Determine the (X, Y) coordinate at the center of the cell enclosing the given text.  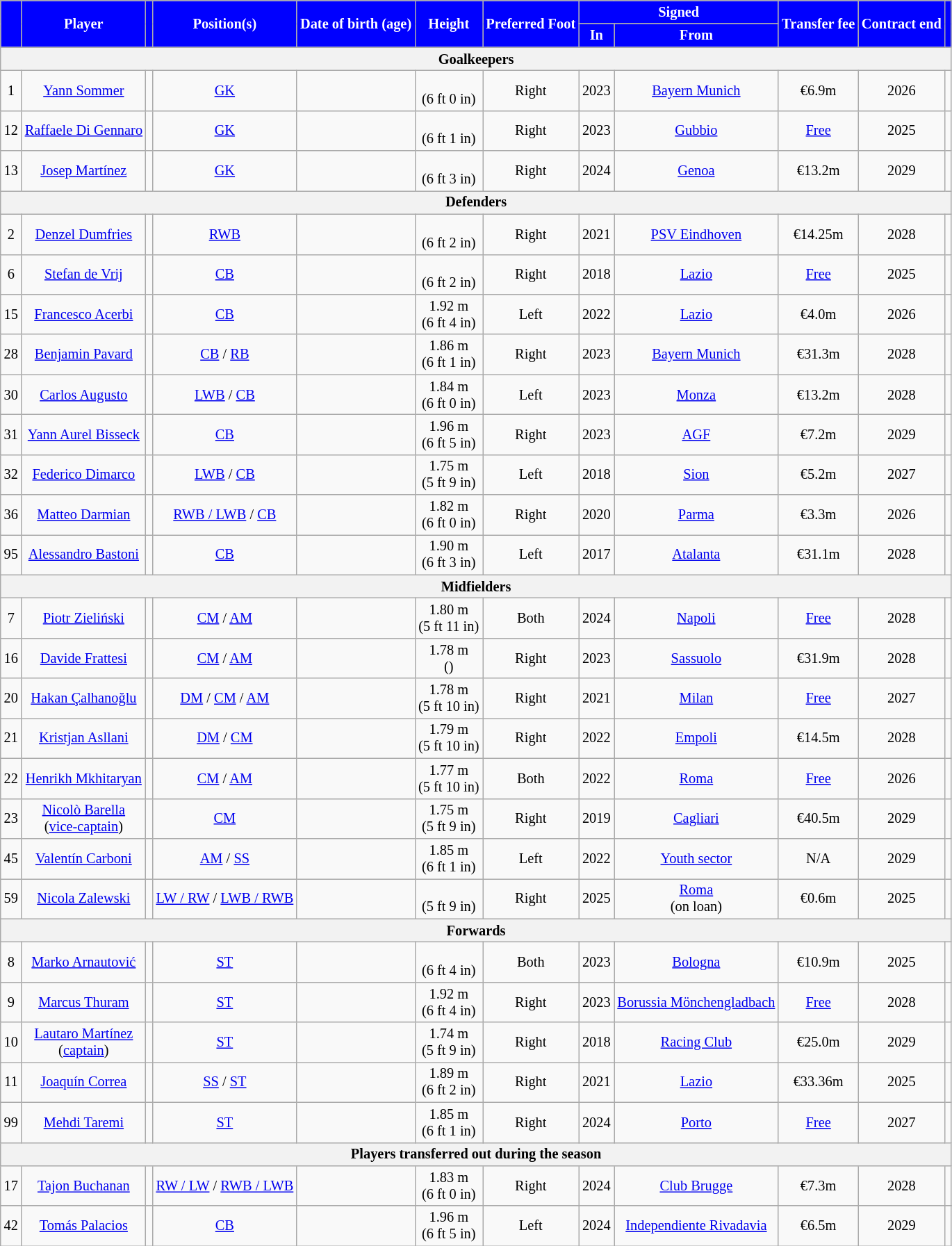
Nicolò Barella(vice-captain) (83, 819)
€33.36m (819, 1082)
In (596, 35)
1.79 m(5 ft 10 in) (449, 738)
Borussia Mönchengladbach (696, 1002)
21 (11, 738)
€40.5m (819, 819)
Players transferred out during the season (477, 1154)
22 (11, 778)
Francesco Acerbi (83, 314)
Matteo Darmian (83, 515)
12 (11, 131)
€31.9m (819, 658)
1.74 m(5 ft 9 in) (449, 1042)
Youth sector (696, 858)
CM (225, 819)
Contract end (902, 24)
Roma(on loan) (696, 899)
Joaquín Correa (83, 1082)
17 (11, 1186)
95 (11, 555)
€7.3m (819, 1186)
Federico Dimarco (83, 475)
Empoli (696, 738)
Forwards (477, 931)
Hakan Çalhanoğlu (83, 698)
28 (11, 354)
€31.3m (819, 354)
DM / CM / AM (225, 698)
€6.9m (819, 90)
Milan (696, 698)
11 (11, 1082)
LW / RW / LWB / RWB (225, 899)
€5.2m (819, 475)
2019 (596, 819)
(5 ft 9 in) (449, 899)
(6 ft 0 in) (449, 90)
Monza (696, 395)
Midfielders (477, 587)
Gubbio (696, 131)
1.90 m(6 ft 3 in) (449, 555)
1 (11, 90)
Raffaele Di Gennaro (83, 131)
Napoli (696, 618)
Piotr Zieliński (83, 618)
Sassuolo (696, 658)
DM / CM (225, 738)
Marcus Thuram (83, 1002)
Defenders (477, 202)
Benjamin Pavard (83, 354)
Genoa (696, 171)
Lautaro Martínez(captain) (83, 1042)
9 (11, 1002)
1.80 m(5 ft 11 in) (449, 618)
Stefan de Vrij (83, 274)
1.86 m(6 ft 1 in) (449, 354)
Denzel Dumfries (83, 234)
€3.3m (819, 515)
59 (11, 899)
PSV Eindhoven (696, 234)
Player (83, 24)
Sion (696, 475)
(6 ft 3 in) (449, 171)
€14.25m (819, 234)
Transfer fee (819, 24)
36 (11, 515)
€25.0m (819, 1042)
1.89 m(6 ft 2 in) (449, 1082)
Date of birth (age) (356, 24)
Height (449, 24)
Racing Club (696, 1042)
RW / LW / RWB / LWB (225, 1186)
€4.0m (819, 314)
Porto (696, 1122)
€14.5m (819, 738)
1.78 m() (449, 658)
Davide Frattesi (83, 658)
Alessandro Bastoni (83, 555)
23 (11, 819)
Cagliari (696, 819)
Yann Sommer (83, 90)
30 (11, 395)
1.82 m(6 ft 0 in) (449, 515)
€10.9m (819, 962)
10 (11, 1042)
€7.2m (819, 434)
(6 ft 1 in) (449, 131)
Parma (696, 515)
Club Brugge (696, 1186)
Atalanta (696, 555)
€0.6m (819, 899)
Kristjan Asllani (83, 738)
Independiente Rivadavia (696, 1226)
AM / SS (225, 858)
45 (11, 858)
N/A (819, 858)
Position(s) (225, 24)
1.83 m(6 ft 0 in) (449, 1186)
Signed (678, 12)
RWB (225, 234)
Preferred Foot (531, 24)
13 (11, 171)
€6.5m (819, 1226)
Tajon Buchanan (83, 1186)
Yann Aurel Bisseck (83, 434)
2020 (596, 515)
2 (11, 234)
15 (11, 314)
RWB / LWB / CB (225, 515)
1.78 m(5 ft 10 in) (449, 698)
Valentín Carboni (83, 858)
SS / ST (225, 1082)
CB / RB (225, 354)
Carlos Augusto (83, 395)
16 (11, 658)
Henrikh Mkhitaryan (83, 778)
Mehdi Taremi (83, 1122)
AGF (696, 434)
2017 (596, 555)
32 (11, 475)
99 (11, 1122)
42 (11, 1226)
1.77 m(5 ft 10 in) (449, 778)
From (696, 35)
20 (11, 698)
Goalkeepers (477, 59)
7 (11, 618)
8 (11, 962)
Josep Martínez (83, 171)
Roma (696, 778)
Nicola Zalewski (83, 899)
6 (11, 274)
1.84 m(6 ft 0 in) (449, 395)
31 (11, 434)
(6 ft 4 in) (449, 962)
Tomás Palacios (83, 1226)
Marko Arnautović (83, 962)
Bologna (696, 962)
€31.1m (819, 555)
